Determine the (x, y) coordinate at the center of the cell enclosing the given text.  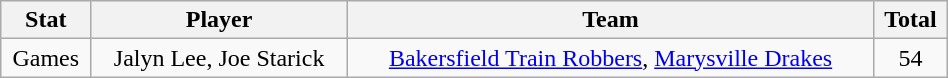
Stat (46, 20)
Team (610, 20)
Bakersfield Train Robbers, Marysville Drakes (610, 58)
Jalyn Lee, Joe Starick (220, 58)
Total (911, 20)
Player (220, 20)
54 (911, 58)
Games (46, 58)
